Return [x, y] of the center of cell containing provided text 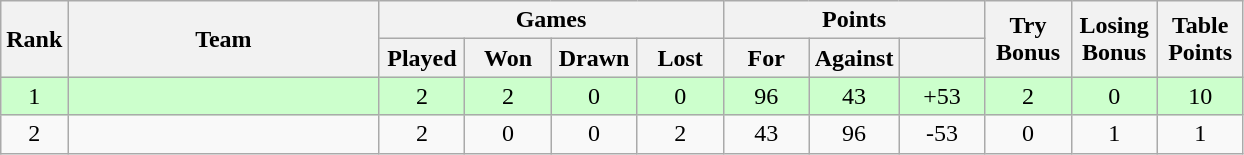
+53 [942, 96]
Against [854, 58]
Points [854, 20]
Games [551, 20]
Losing Bonus [1114, 39]
For [766, 58]
Table Points [1200, 39]
Rank [34, 39]
Try Bonus [1028, 39]
Won [508, 58]
10 [1200, 96]
Played [422, 58]
Drawn [594, 58]
Team [224, 39]
-53 [942, 134]
Lost [680, 58]
